Detect which cell encompasses the target text, then output its [X, Y] center coordinate. 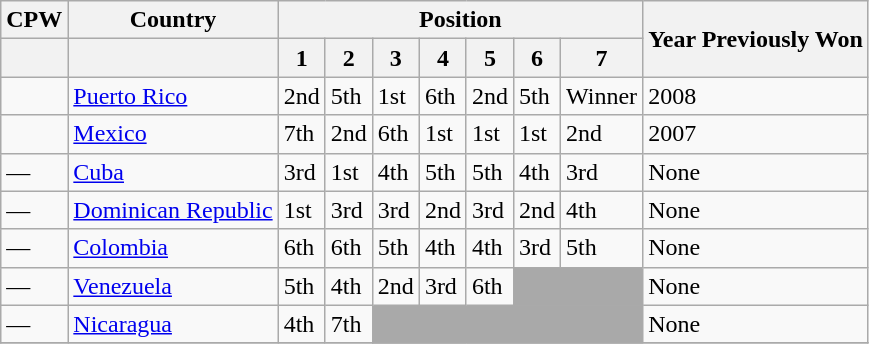
Venezuela [173, 286]
6 [536, 58]
2007 [756, 134]
5 [490, 58]
Year Previously Won [756, 39]
Mexico [173, 134]
Country [173, 20]
Nicaragua [173, 324]
Winner [602, 96]
7 [602, 58]
3 [396, 58]
CPW [34, 20]
Dominican Republic [173, 210]
2008 [756, 96]
Position [460, 20]
1 [302, 58]
2 [348, 58]
Colombia [173, 248]
Cuba [173, 172]
Puerto Rico [173, 96]
4 [442, 58]
